Pinpoint the cell where the given text exists, returning its [x, y] midpoint coordinate. 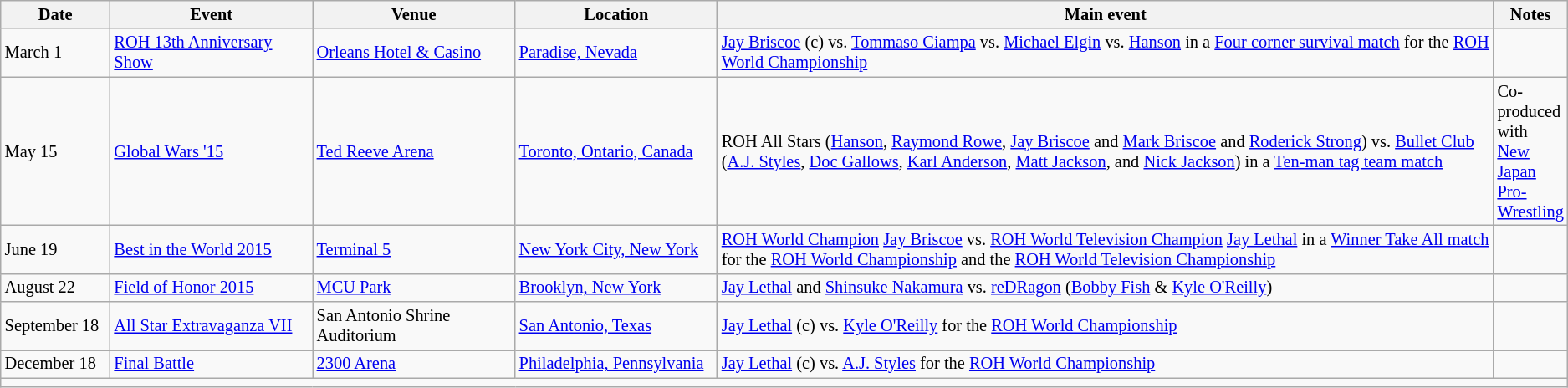
Field of Honor 2015 [212, 288]
September 18 [55, 326]
2300 Arena [414, 364]
ROH 13th Anniversary Show [212, 53]
Co-produced with New Japan Pro-Wrestling [1530, 151]
Date [55, 14]
Orleans Hotel & Casino [414, 53]
Jay Briscoe (c) vs. Tommaso Ciampa vs. Michael Elgin vs. Hanson in a Four corner survival match for the ROH World Championship [1106, 53]
August 22 [55, 288]
Global Wars '15 [212, 151]
All Star Extravaganza VII [212, 326]
Brooklyn, New York [616, 288]
December 18 [55, 364]
Event [212, 14]
Ted Reeve Arena [414, 151]
San Antonio Shrine Auditorium [414, 326]
New York City, New York [616, 249]
Venue [414, 14]
June 19 [55, 249]
Paradise, Nevada [616, 53]
Main event [1106, 14]
MCU Park [414, 288]
Philadelphia, Pennsylvania [616, 364]
March 1 [55, 53]
Notes [1530, 14]
Toronto, Ontario, Canada [616, 151]
San Antonio, Texas [616, 326]
Jay Lethal (c) vs. A.J. Styles for the ROH World Championship [1106, 364]
Final Battle [212, 364]
Best in the World 2015 [212, 249]
Jay Lethal and Shinsuke Nakamura vs. reDRagon (Bobby Fish & Kyle O'Reilly) [1106, 288]
Terminal 5 [414, 249]
Jay Lethal (c) vs. Kyle O'Reilly for the ROH World Championship [1106, 326]
Location [616, 14]
May 15 [55, 151]
